Identify which cell holds the provided text, then report its [x, y] central coordinate. 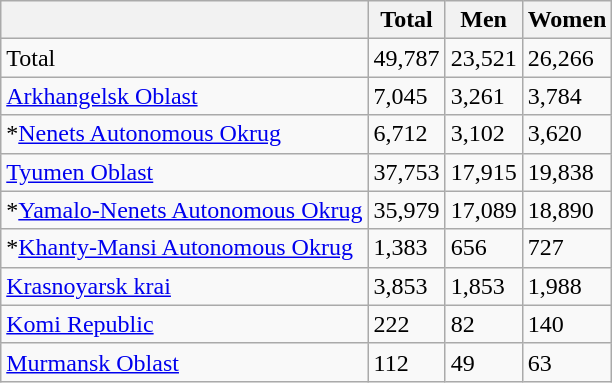
140 [567, 324]
Komi Republic [184, 324]
3,853 [406, 286]
656 [484, 248]
63 [567, 362]
19,838 [567, 172]
3,102 [484, 134]
37,753 [406, 172]
1,988 [567, 286]
3,620 [567, 134]
49,787 [406, 58]
7,045 [406, 96]
17,915 [484, 172]
1,853 [484, 286]
727 [567, 248]
35,979 [406, 210]
18,890 [567, 210]
1,383 [406, 248]
112 [406, 362]
Men [484, 20]
3,784 [567, 96]
Women [567, 20]
6,712 [406, 134]
*Nenets Autonomous Okrug [184, 134]
3,261 [484, 96]
*Khanty-Mansi Autonomous Okrug [184, 248]
222 [406, 324]
82 [484, 324]
23,521 [484, 58]
49 [484, 362]
26,266 [567, 58]
Krasnoyarsk krai [184, 286]
Tyumen Oblast [184, 172]
17,089 [484, 210]
Murmansk Oblast [184, 362]
*Yamalo-Nenets Autonomous Okrug [184, 210]
Arkhangelsk Oblast [184, 96]
